Extract the [X, Y] coordinate from the center of the cell holding the provided text.  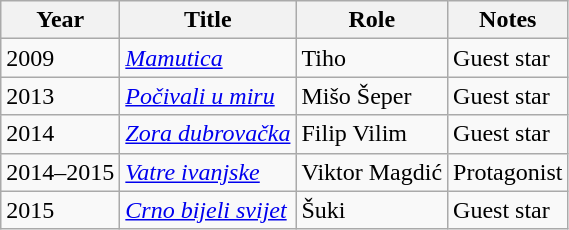
2014–2015 [60, 172]
Title [208, 20]
Viktor Magdić [372, 172]
Zora dubrovačka [208, 134]
Filip Vilim [372, 134]
2013 [60, 96]
Protagonist [508, 172]
Year [60, 20]
2009 [60, 58]
Notes [508, 20]
Počivali u miru [208, 96]
Šuki [372, 210]
Mišo Šeper [372, 96]
Role [372, 20]
2014 [60, 134]
Tiho [372, 58]
2015 [60, 210]
Crno bijeli svijet [208, 210]
Vatre ivanjske [208, 172]
Mamutica [208, 58]
